Identify which cell holds the provided text, then report its (x, y) central coordinate. 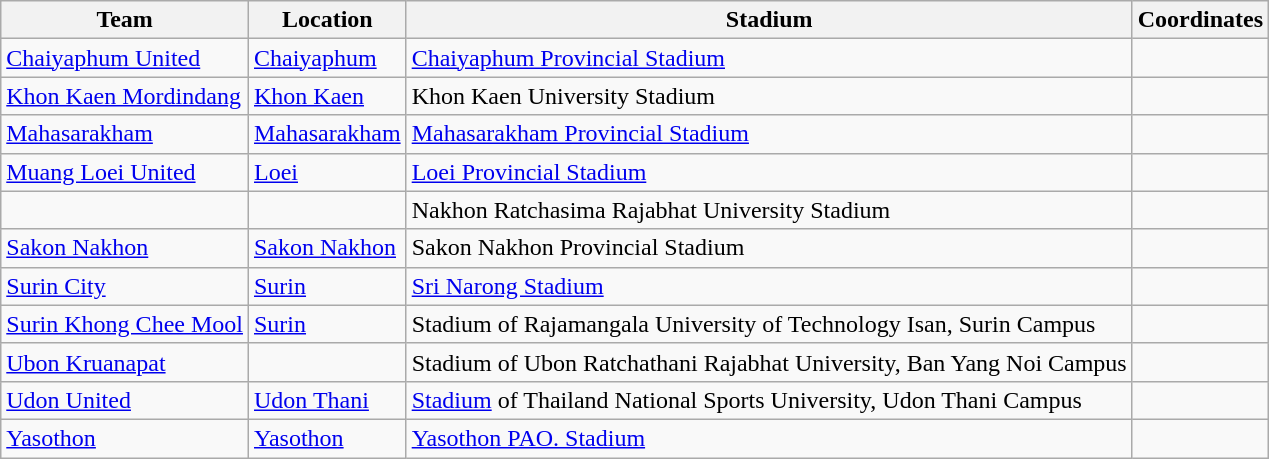
Stadium of Ubon Ratchathani Rajabhat University, Ban Yang Noi Campus (769, 362)
Sakon Nakhon Provincial Stadium (769, 248)
Yasothon PAO. Stadium (769, 438)
Team (125, 20)
Ubon Kruanapat (125, 362)
Stadium of Rajamangala University of Technology Isan, Surin Campus (769, 324)
Location (327, 20)
Stadium of Thailand National Sports University, Udon Thani Campus (769, 400)
Surin City (125, 286)
Coordinates (1200, 20)
Udon Thani (327, 400)
Stadium (769, 20)
Sri Narong Stadium (769, 286)
Mahasarakham Provincial Stadium (769, 134)
Udon United (125, 400)
Chaiyaphum (327, 58)
Muang Loei United (125, 172)
Loei (327, 172)
Loei Provincial Stadium (769, 172)
Khon Kaen Mordindang (125, 96)
Nakhon Ratchasima Rajabhat University Stadium (769, 210)
Surin Khong Chee Mool (125, 324)
Khon Kaen University Stadium (769, 96)
Khon Kaen (327, 96)
Chaiyaphum Provincial Stadium (769, 58)
Chaiyaphum United (125, 58)
